Pinpoint the cell where the given text exists, returning its [X, Y] midpoint coordinate. 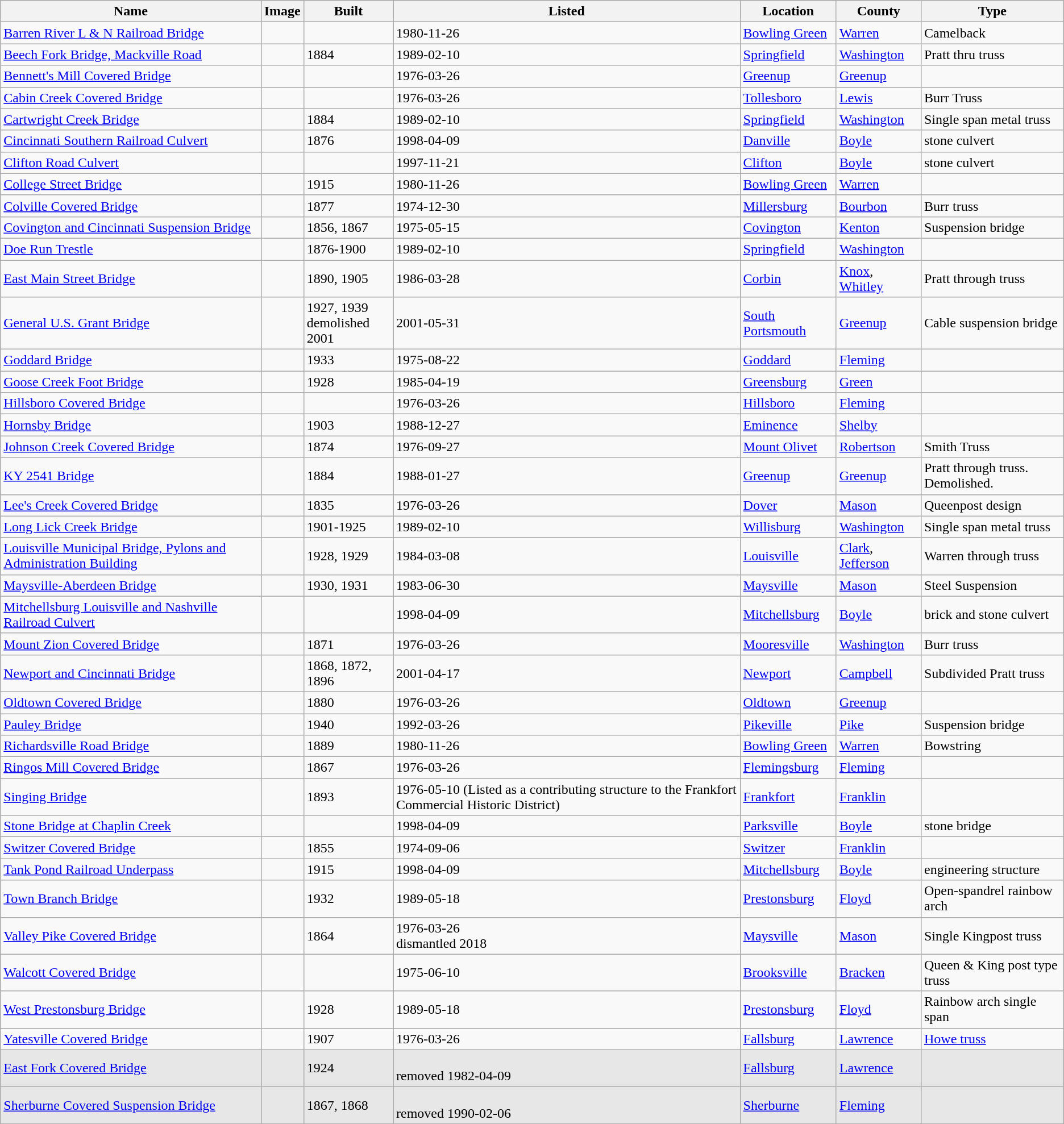
Pratt thru truss [992, 55]
1930, 1931 [348, 585]
South Portsmouth [788, 323]
1928, 1929 [348, 556]
1867 [348, 768]
1988-01-27 [567, 476]
1976-03-26dismantled 2018 [567, 935]
Ringos Mill Covered Bridge [131, 768]
Type [992, 11]
Tank Pond Railroad Underpass [131, 869]
1880 [348, 702]
1975-08-22 [567, 360]
Robertson [879, 447]
Flemingsburg [788, 768]
Switzer [788, 848]
General U.S. Grant Bridge [131, 323]
Louisville Municipal Bridge, Pylons and Administration Building [131, 556]
1974-09-06 [567, 848]
Lee's Creek Covered Bridge [131, 505]
1984-03-08 [567, 556]
1876 [348, 141]
Sherburne Covered Suspension Bridge [131, 1105]
Town Branch Bridge [131, 899]
Mount Zion Covered Bridge [131, 644]
Newport and Cincinnati Bridge [131, 673]
Kenton [879, 227]
1889 [348, 746]
Brooksville [788, 973]
Open-spandrel rainbow arch [992, 899]
1907 [348, 1039]
removed 1982-04-09 [567, 1068]
Long Lick Creek Bridge [131, 527]
Parksville [788, 826]
1856, 1867 [348, 227]
1933 [348, 360]
1976-09-27 [567, 447]
Pratt through truss [992, 278]
Name [131, 11]
Valley Pike Covered Bridge [131, 935]
1835 [348, 505]
1940 [348, 725]
1871 [348, 644]
Smith Truss [992, 447]
Built [348, 11]
Queen & King post type truss [992, 973]
1988-12-27 [567, 425]
1983-06-30 [567, 585]
Clifton Road Culvert [131, 163]
Barren River L & N Railroad Bridge [131, 33]
1874 [348, 447]
1868, 1872, 1896 [348, 673]
East Fork Covered Bridge [131, 1068]
Danville [788, 141]
Richardsville Road Bridge [131, 746]
KY 2541 Bridge [131, 476]
Bennett's Mill Covered Bridge [131, 76]
West Prestonsburg Bridge [131, 1009]
Camelback [992, 33]
Steel Suspension [992, 585]
Singing Bridge [131, 797]
Cable suspension bridge [992, 323]
Millersburg [788, 206]
1867, 1868 [348, 1105]
1992-03-26 [567, 725]
Cartwright Creek Bridge [131, 119]
1890, 1905 [348, 278]
Tollesboro [788, 98]
1924 [348, 1068]
1985-04-19 [567, 382]
1932 [348, 899]
2001-04-17 [567, 673]
1927, 1939demolished 2001 [348, 323]
1975-05-15 [567, 227]
1893 [348, 797]
Goddard [788, 360]
1997-11-21 [567, 163]
Bourbon [879, 206]
Colville Covered Bridge [131, 206]
Dover [788, 505]
Eminence [788, 425]
Maysville-Aberdeen Bridge [131, 585]
Shelby [879, 425]
Stone Bridge at Chaplin Creek [131, 826]
Johnson Creek Covered Bridge [131, 447]
Goddard Bridge [131, 360]
Warren through truss [992, 556]
Campbell [879, 673]
engineering structure [992, 869]
College Street Bridge [131, 184]
Listed [567, 11]
Hillsboro Covered Bridge [131, 403]
1901-1925 [348, 527]
1864 [348, 935]
Covington [788, 227]
Burr Truss [992, 98]
1974-12-30 [567, 206]
1855 [348, 848]
Pikeville [788, 725]
Switzer Covered Bridge [131, 848]
1877 [348, 206]
Queenpost design [992, 505]
1975-06-10 [567, 973]
Cincinnati Southern Railroad Culvert [131, 141]
Cabin Creek Covered Bridge [131, 98]
Lewis [879, 98]
Walcott Covered Bridge [131, 973]
Howe truss [992, 1039]
Doe Run Trestle [131, 249]
Hornsby Bridge [131, 425]
Yatesville Covered Bridge [131, 1039]
Pauley Bridge [131, 725]
County [879, 11]
Bowstring [992, 746]
Pike [879, 725]
stone bridge [992, 826]
Pratt through truss. Demolished. [992, 476]
1903 [348, 425]
brick and stone culvert [992, 615]
Bracken [879, 973]
removed 1990-02-06 [567, 1105]
Single Kingpost truss [992, 935]
Greensburg [788, 382]
1986-03-28 [567, 278]
Location [788, 11]
Green [879, 382]
Covington and Cincinnati Suspension Bridge [131, 227]
East Main Street Bridge [131, 278]
Oldtown [788, 702]
Clark, Jefferson [879, 556]
Mount Olivet [788, 447]
Oldtown Covered Bridge [131, 702]
Louisville [788, 556]
Subdivided Pratt truss [992, 673]
2001-05-31 [567, 323]
Willisburg [788, 527]
Image [282, 11]
Mooresville [788, 644]
Clifton [788, 163]
Hillsboro [788, 403]
Beech Fork Bridge, Mackville Road [131, 55]
Frankfort [788, 797]
Newport [788, 673]
Sherburne [788, 1105]
Goose Creek Foot Bridge [131, 382]
1976-05-10 (Listed as a contributing structure to the Frankfort Commercial Historic District) [567, 797]
Corbin [788, 278]
Rainbow arch single span [992, 1009]
Mitchellsburg Louisville and Nashville Railroad Culvert [131, 615]
1876-1900 [348, 249]
Knox, Whitley [879, 278]
